Locate the cell with the specified text and output its [X, Y] center coordinate. 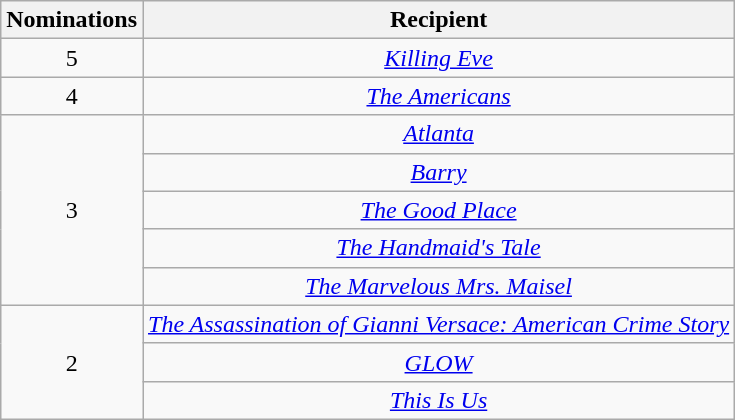
The Good Place [438, 210]
The Assassination of Gianni Versace: American Crime Story [438, 324]
5 [72, 58]
2 [72, 362]
GLOW [438, 362]
Nominations [72, 20]
4 [72, 96]
3 [72, 210]
Atlanta [438, 134]
Recipient [438, 20]
Barry [438, 172]
Killing Eve [438, 58]
The Handmaid's Tale [438, 248]
The Americans [438, 96]
The Marvelous Mrs. Maisel [438, 286]
This Is Us [438, 400]
